Search for the cell housing the specified text and yield its (X, Y) center coordinate. 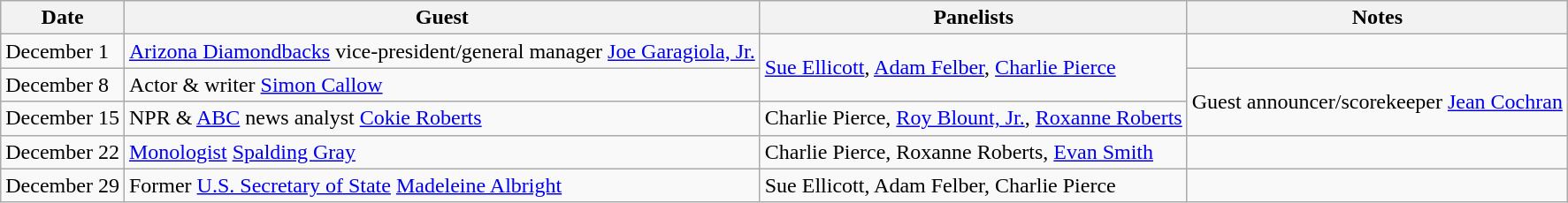
December 15 (63, 118)
December 29 (63, 185)
Former U.S. Secretary of State Madeleine Albright (442, 185)
Guest announcer/scorekeeper Jean Cochran (1377, 101)
Date (63, 18)
Guest (442, 18)
Charlie Pierce, Roy Blount, Jr., Roxanne Roberts (973, 118)
Charlie Pierce, Roxanne Roberts, Evan Smith (973, 152)
Monologist Spalding Gray (442, 152)
December 1 (63, 51)
Arizona Diamondbacks vice-president/general manager Joe Garagiola, Jr. (442, 51)
Panelists (973, 18)
December 22 (63, 152)
December 8 (63, 85)
Notes (1377, 18)
Actor & writer Simon Callow (442, 85)
NPR & ABC news analyst Cokie Roberts (442, 118)
